Return the (x, y) coordinate for the center point of the cell that contains the specified text.  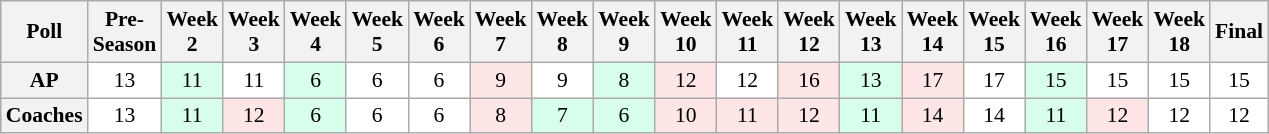
Week12 (809, 32)
Week15 (994, 32)
Week3 (254, 32)
Pre-Season (125, 32)
Week9 (624, 32)
Week18 (1179, 32)
Week7 (501, 32)
Week8 (562, 32)
AP (44, 80)
Week17 (1118, 32)
Week5 (377, 32)
Week16 (1056, 32)
16 (809, 80)
Poll (44, 32)
Coaches (44, 116)
Week13 (871, 32)
Final (1239, 32)
10 (686, 116)
Week11 (748, 32)
Week14 (933, 32)
7 (562, 116)
Week6 (439, 32)
Week10 (686, 32)
Week2 (192, 32)
Week4 (316, 32)
